Capture the cell that displays the provided text and extract its (x, y) central coordinate. 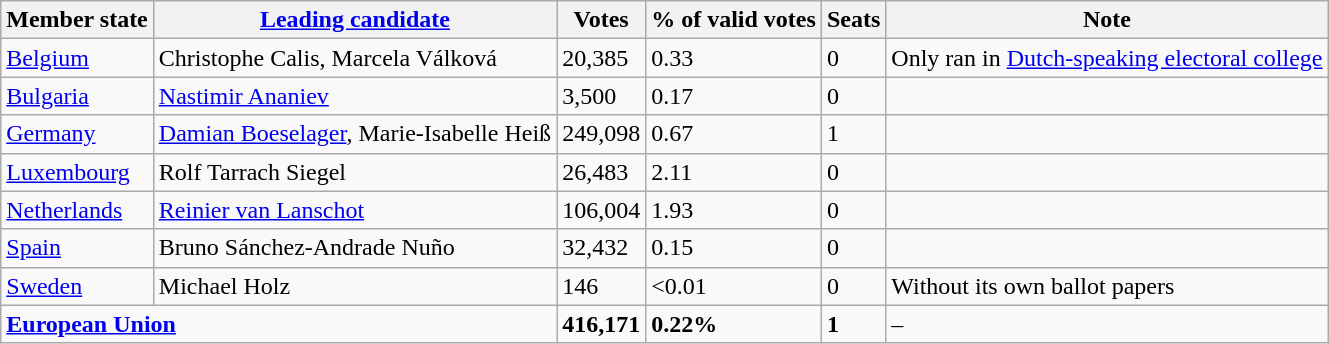
– (1107, 324)
Bruno Sánchez-Andrade Nuño (354, 248)
Damian Boeselager, Marie-Isabelle Heiß (354, 134)
Leading candidate (354, 20)
1.93 (734, 210)
Sweden (78, 286)
Without its own ballot papers (1107, 286)
Note (1107, 20)
Votes (602, 20)
Seats (853, 20)
<0.01 (734, 286)
Bulgaria (78, 96)
European Union (279, 324)
0.22% (734, 324)
249,098 (602, 134)
26,483 (602, 172)
3,500 (602, 96)
Member state (78, 20)
0.33 (734, 58)
Germany (78, 134)
% of valid votes (734, 20)
106,004 (602, 210)
Rolf Tarrach Siegel (354, 172)
0.15 (734, 248)
416,171 (602, 324)
Michael Holz (354, 286)
0.67 (734, 134)
32,432 (602, 248)
Christophe Calis, Marcela Válková (354, 58)
Belgium (78, 58)
Reinier van Lanschot (354, 210)
20,385 (602, 58)
Spain (78, 248)
Nastimir Ananiev (354, 96)
0.17 (734, 96)
2.11 (734, 172)
Only ran in Dutch-speaking electoral college (1107, 58)
Netherlands (78, 210)
146 (602, 286)
Luxembourg (78, 172)
